Locate the cell with the specified text and output its [x, y] center coordinate. 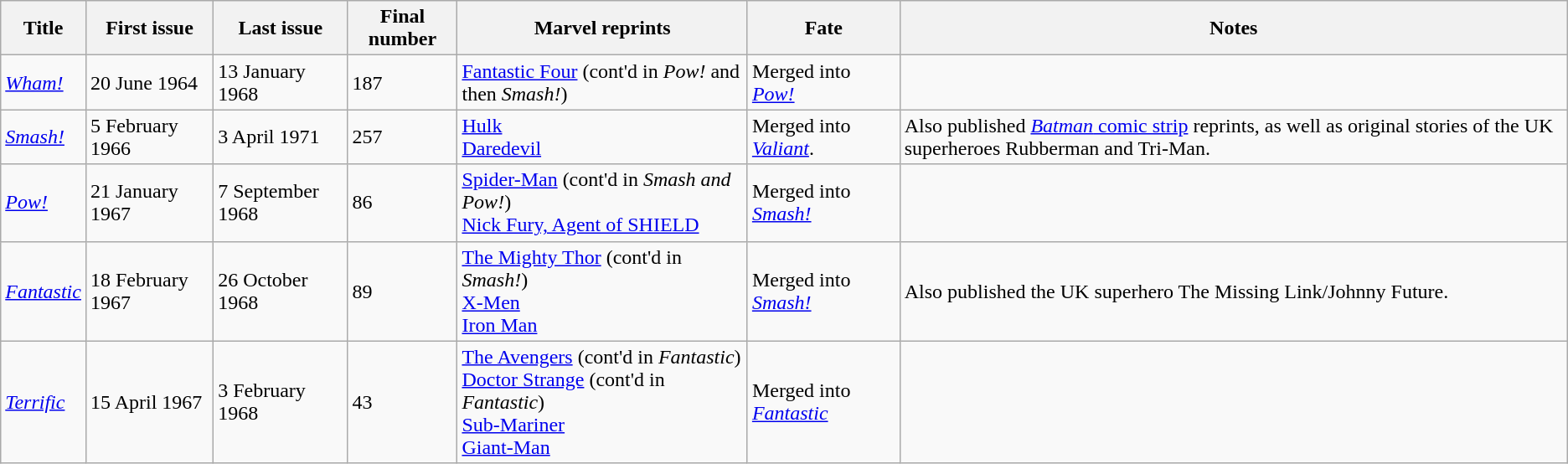
3 February 1968 [281, 402]
Wham! [44, 82]
First issue [149, 28]
257 [402, 137]
Marvel reprints [602, 28]
26 October 1968 [281, 291]
HulkDaredevil [602, 137]
43 [402, 402]
The Avengers (cont'd in Fantastic)Doctor Strange (cont'd in Fantastic)Sub-MarinerGiant-Man [602, 402]
Smash! [44, 137]
Spider-Man (cont'd in Smash and Pow!)Nick Fury, Agent of SHIELD [602, 203]
Pow! [44, 203]
86 [402, 203]
Notes [1233, 28]
Terrific [44, 402]
Fantastic Four (cont'd in Pow! and then Smash!) [602, 82]
Final number [402, 28]
13 January 1968 [281, 82]
Merged into Fantastic [823, 402]
Fate [823, 28]
21 January 1967 [149, 203]
18 February 1967 [149, 291]
20 June 1964 [149, 82]
7 September 1968 [281, 203]
5 February 1966 [149, 137]
Merged into Valiant. [823, 137]
Last issue [281, 28]
187 [402, 82]
15 April 1967 [149, 402]
89 [402, 291]
Title [44, 28]
Merged into Pow! [823, 82]
3 April 1971 [281, 137]
The Mighty Thor (cont'd in Smash!)X-MenIron Man [602, 291]
Also published the UK superhero The Missing Link/Johnny Future. [1233, 291]
Fantastic [44, 291]
Also published Batman comic strip reprints, as well as original stories of the UK superheroes Rubberman and Tri-Man. [1233, 137]
